Return [x, y] of the center of cell containing provided text 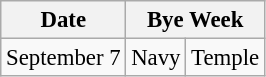
Bye Week [196, 20]
Date [64, 20]
Navy [156, 58]
Temple [226, 58]
September 7 [64, 58]
